Pinpoint the cell where the given text exists, returning its (X, Y) midpoint coordinate. 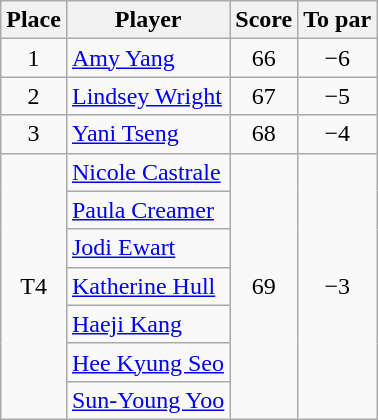
Hee Kyung Seo (148, 362)
Place (34, 20)
−4 (338, 134)
−5 (338, 96)
69 (264, 286)
−6 (338, 58)
Haeji Kang (148, 324)
Amy Yang (148, 58)
Nicole Castrale (148, 172)
1 (34, 58)
Player (148, 20)
Yani Tseng (148, 134)
66 (264, 58)
Lindsey Wright (148, 96)
T4 (34, 286)
67 (264, 96)
To par (338, 20)
2 (34, 96)
Paula Creamer (148, 210)
Sun-Young Yoo (148, 400)
−3 (338, 286)
Score (264, 20)
3 (34, 134)
Katherine Hull (148, 286)
68 (264, 134)
Jodi Ewart (148, 248)
